Locate the cell with the specified text and output its (x, y) center coordinate. 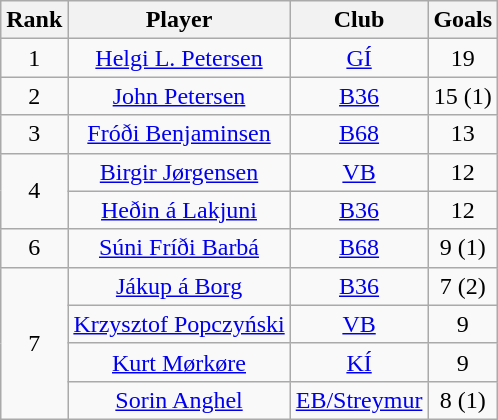
7 (2) (463, 286)
Fróði Benjaminsen (179, 134)
KÍ (359, 362)
3 (34, 134)
8 (1) (463, 400)
6 (34, 248)
Sorin Anghel (179, 400)
Rank (34, 20)
2 (34, 96)
Birgir Jørgensen (179, 172)
4 (34, 191)
Kurt Mørkøre (179, 362)
Helgi L. Petersen (179, 58)
Heðin á Lakjuni (179, 210)
Jákup á Borg (179, 286)
1 (34, 58)
13 (463, 134)
Krzysztof Popczyński (179, 324)
John Petersen (179, 96)
7 (34, 343)
Club (359, 20)
GÍ (359, 58)
Player (179, 20)
Goals (463, 20)
9 (1) (463, 248)
EB/Streymur (359, 400)
Súni Fríði Barbá (179, 248)
15 (1) (463, 96)
19 (463, 58)
